Return the [X, Y] coordinate for the center point of the cell that contains the specified text.  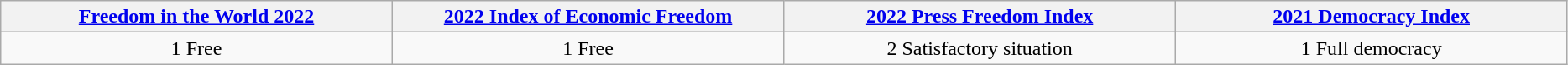
2 Satisfactory situation [980, 48]
2021 Democracy Index [1372, 17]
Freedom in the World 2022 [196, 17]
2022 Index of Economic Freedom [588, 17]
2022 Press Freedom Index [980, 17]
1 Full democracy [1372, 48]
